Extract the [X, Y] coordinate from the center of the cell holding the provided text.  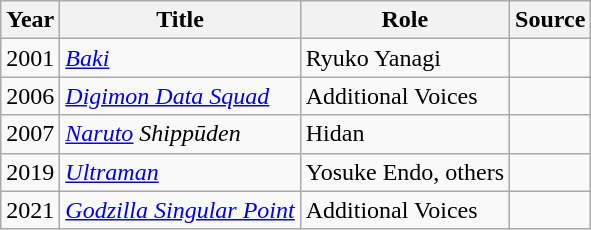
Yosuke Endo, others [404, 172]
Year [30, 20]
2007 [30, 134]
Hidan [404, 134]
Role [404, 20]
Baki [180, 58]
Ryuko Yanagi [404, 58]
Source [550, 20]
Ultraman [180, 172]
2001 [30, 58]
2019 [30, 172]
Godzilla Singular Point [180, 210]
Title [180, 20]
Digimon Data Squad [180, 96]
2006 [30, 96]
2021 [30, 210]
Naruto Shippūden [180, 134]
